Extract the [X, Y] coordinate from the center of the cell holding the provided text.  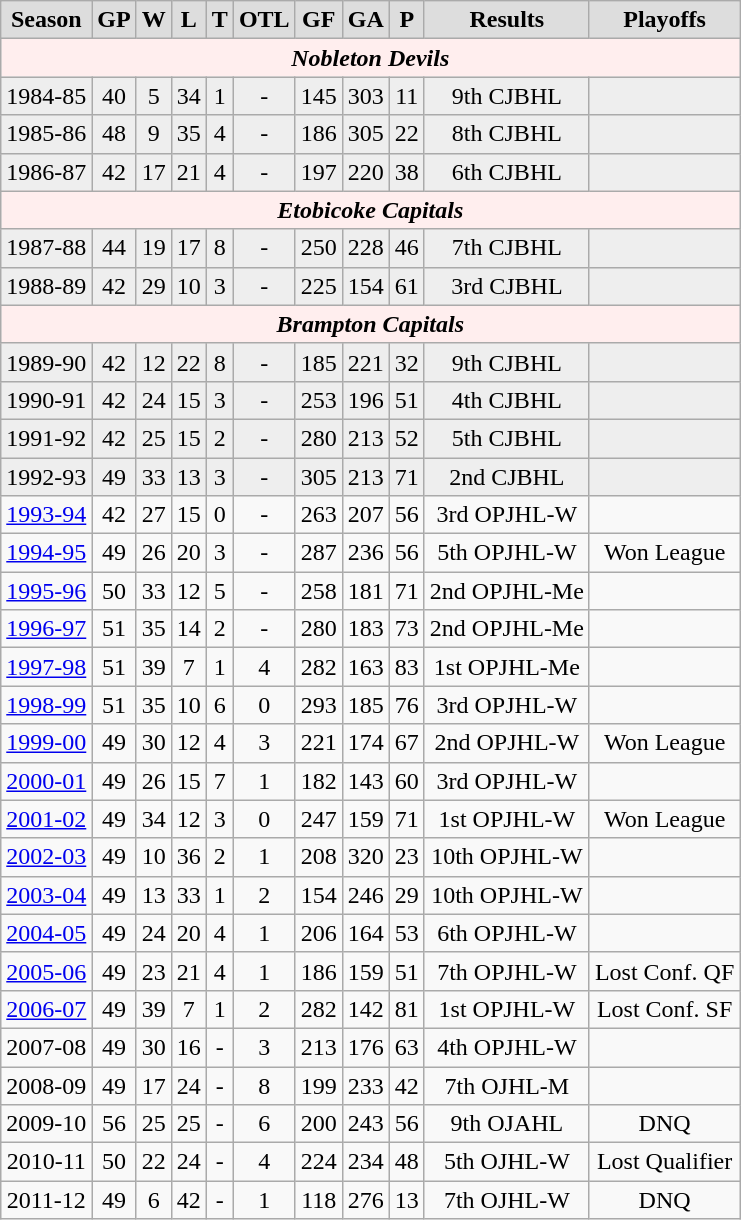
7th CJBHL [506, 248]
1991-92 [46, 438]
303 [366, 96]
243 [366, 1124]
W [154, 20]
40 [114, 96]
250 [318, 248]
32 [406, 362]
61 [406, 286]
Lost Qualifier [664, 1162]
46 [406, 248]
2000-01 [46, 781]
Lost Conf. SF [664, 1009]
3rd CJBHL [506, 286]
53 [406, 933]
246 [366, 895]
81 [406, 1009]
2009-10 [46, 1124]
1st OPJHL-Me [506, 667]
2011-12 [46, 1200]
9th OJAHL [506, 1124]
Brampton Capitals [370, 324]
1996-97 [46, 629]
L [188, 20]
1994-95 [46, 553]
1989-90 [46, 362]
145 [318, 96]
2nd OPJHL-W [506, 743]
7th OJHL-M [506, 1085]
2005-06 [46, 971]
6th OPJHL-W [506, 933]
1997-98 [46, 667]
Nobleton Devils [370, 58]
60 [406, 781]
207 [366, 515]
2002-03 [46, 857]
174 [366, 743]
OTL [264, 20]
7th OJHL-W [506, 1200]
2004-05 [46, 933]
2003-04 [46, 895]
GF [318, 20]
1993-94 [46, 515]
76 [406, 705]
199 [318, 1085]
247 [318, 819]
8th CJBHL [506, 134]
183 [366, 629]
208 [318, 857]
36 [188, 857]
4th CJBHL [506, 400]
27 [154, 515]
2010-11 [46, 1162]
164 [366, 933]
67 [406, 743]
5th OJHL-W [506, 1162]
143 [366, 781]
Playoffs [664, 20]
73 [406, 629]
200 [318, 1124]
1998-99 [46, 705]
GP [114, 20]
1990-91 [46, 400]
38 [406, 172]
14 [188, 629]
220 [366, 172]
4th OPJHL-W [506, 1047]
228 [366, 248]
320 [366, 857]
258 [318, 591]
287 [318, 553]
253 [318, 400]
5th CJBHL [506, 438]
Lost Conf. QF [664, 971]
2007-08 [46, 1047]
63 [406, 1047]
163 [366, 667]
1984-85 [46, 96]
1992-93 [46, 477]
16 [188, 1047]
Results [506, 20]
11 [406, 96]
176 [366, 1047]
234 [366, 1162]
233 [366, 1085]
83 [406, 667]
1988-89 [46, 286]
224 [318, 1162]
196 [366, 400]
Etobicoke Capitals [370, 210]
293 [318, 705]
6th CJBHL [506, 172]
1986-87 [46, 172]
276 [366, 1200]
2008-09 [46, 1085]
1987-88 [46, 248]
1985-86 [46, 134]
2006-07 [46, 1009]
2nd CJBHL [506, 477]
GA [366, 20]
225 [318, 286]
9 [154, 134]
44 [114, 248]
7th OPJHL-W [506, 971]
181 [366, 591]
P [406, 20]
1999-00 [46, 743]
19 [154, 248]
118 [318, 1200]
5th OPJHL-W [506, 553]
52 [406, 438]
263 [318, 515]
182 [318, 781]
236 [366, 553]
197 [318, 172]
1995-96 [46, 591]
142 [366, 1009]
206 [318, 933]
T [220, 20]
Season [46, 20]
2001-02 [46, 819]
